Pinpoint the cell where the given text exists, returning its (X, Y) midpoint coordinate. 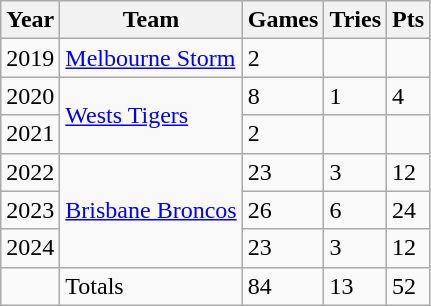
26 (283, 210)
1 (356, 96)
2019 (30, 58)
Team (151, 20)
8 (283, 96)
Brisbane Broncos (151, 210)
Tries (356, 20)
Wests Tigers (151, 115)
2021 (30, 134)
2020 (30, 96)
2022 (30, 172)
6 (356, 210)
13 (356, 286)
Melbourne Storm (151, 58)
Year (30, 20)
Games (283, 20)
2024 (30, 248)
4 (408, 96)
2023 (30, 210)
84 (283, 286)
Totals (151, 286)
52 (408, 286)
24 (408, 210)
Pts (408, 20)
